Pinpoint the cell where the given text exists, returning its [X, Y] midpoint coordinate. 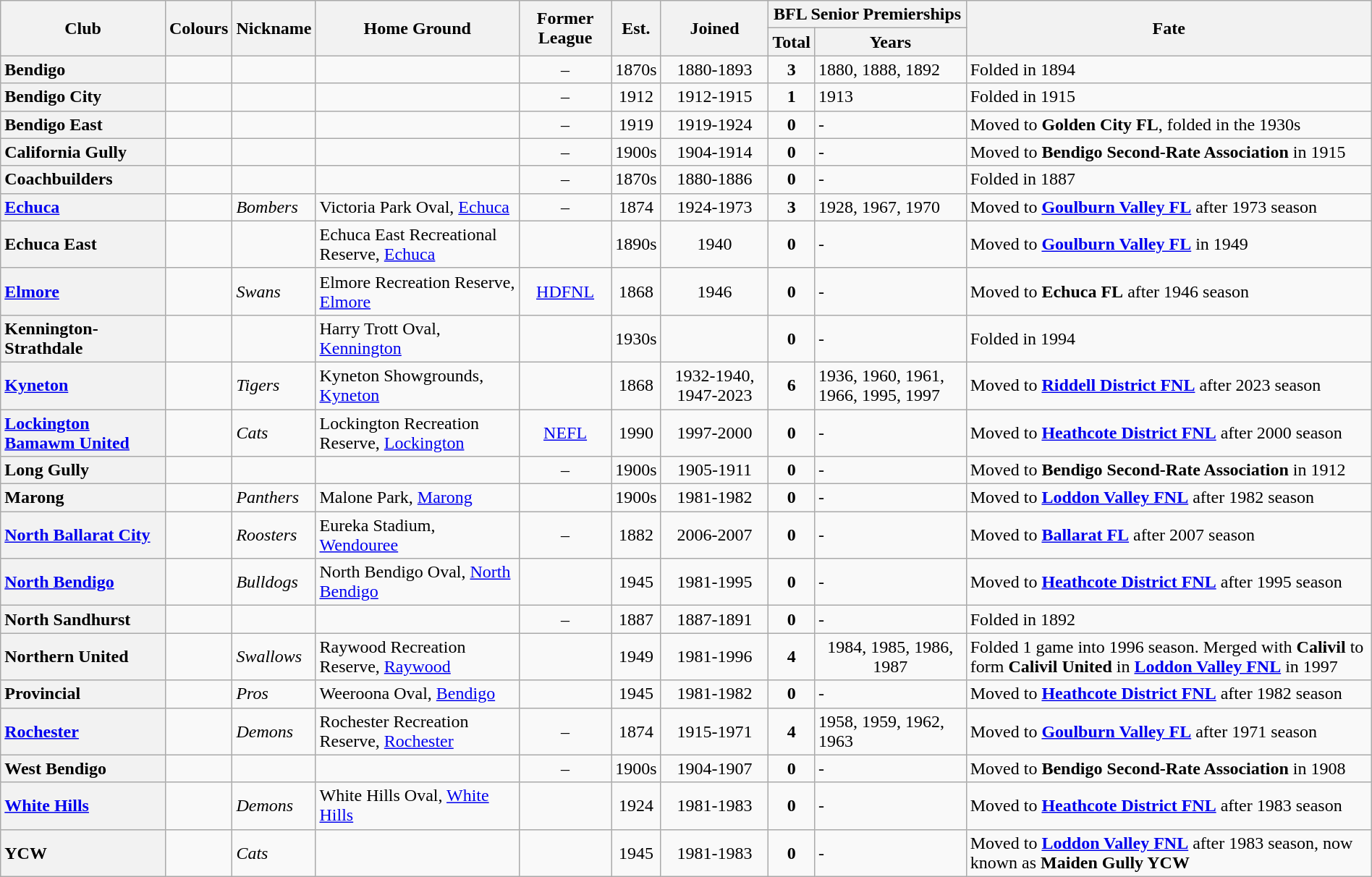
NEFL [564, 433]
1890s [636, 245]
1913 [890, 97]
Echuca East [83, 245]
Moved to Goulburn Valley FL after 1971 season [1169, 731]
1940 [715, 245]
1924-1973 [715, 207]
Swallows [274, 657]
Malone Park, Marong [418, 498]
1880-1893 [715, 69]
Bendigo City [83, 97]
Lockington Bamawm United [83, 433]
Nickname [274, 28]
2006-2007 [715, 535]
Moved to Golden City FL, folded in the 1930s [1169, 124]
1981-1996 [715, 657]
Moved to Heathcote District FNL after 2000 season [1169, 433]
Moved to Goulburn Valley FL in 1949 [1169, 245]
Moved to Heathcote District FNL after 1995 season [1169, 582]
North Bendigo Oval, North Bendigo [418, 582]
Moved to Bendigo Second-Rate Association in 1912 [1169, 470]
1880, 1888, 1892 [890, 69]
1904-1907 [715, 768]
Echuca [83, 207]
1882 [636, 535]
Victoria Park Oval, Echuca [418, 207]
North Bendigo [83, 582]
Colours [198, 28]
Moved to Heathcote District FNL after 1983 season [1169, 806]
Moved to Loddon Valley FNL after 1983 season, now known as Maiden Gully YCW [1169, 852]
White Hills [83, 806]
White Hills Oval, White Hills [418, 806]
1905-1911 [715, 470]
1930s [636, 339]
Lockington Recreation Reserve, Lockington [418, 433]
Home Ground [418, 28]
Northern United [83, 657]
1912 [636, 97]
1984, 1985, 1986, 1987 [890, 657]
Swans [274, 291]
Pros [274, 694]
Tigers [274, 385]
Rochester Recreation Reserve, Rochester [418, 731]
1932-1940, 1947-2023 [715, 385]
Raywood Recreation Reserve, Raywood [418, 657]
Kyneton Showgrounds, Kyneton [418, 385]
Folded in 1887 [1169, 179]
1904-1914 [715, 152]
Club [83, 28]
Moved to Bendigo Second-Rate Association in 1915 [1169, 152]
Moved to Riddell District FNL after 2023 season [1169, 385]
1919 [636, 124]
Moved to Loddon Valley FNL after 1982 season [1169, 498]
Elmore Recreation Reserve, Elmore [418, 291]
Fate [1169, 28]
Moved to Ballarat FL after 2007 season [1169, 535]
1946 [715, 291]
1990 [636, 433]
1997-2000 [715, 433]
1924 [636, 806]
Panthers [274, 498]
Weeroona Oval, Bendigo [418, 694]
1958, 1959, 1962, 1963 [890, 731]
Years [890, 42]
Bendigo [83, 69]
Kennington-Strathdale [83, 339]
1912-1915 [715, 97]
1936, 1960, 1961, 1966, 1995, 1997 [890, 385]
Moved to Heathcote District FNL after 1982 season [1169, 694]
Provincial [83, 694]
Long Gully [83, 470]
1949 [636, 657]
Echuca East Recreational Reserve, Echuca [418, 245]
North Sandhurst [83, 619]
Folded in 1892 [1169, 619]
HDFNL [564, 291]
North Ballarat City [83, 535]
Harry Trott Oval, Kennington [418, 339]
Est. [636, 28]
Elmore [83, 291]
1915-1971 [715, 731]
Moved to Bendigo Second-Rate Association in 1908 [1169, 768]
Marong [83, 498]
Bombers [274, 207]
Rochester [83, 731]
West Bendigo [83, 768]
Bulldogs [274, 582]
1919-1924 [715, 124]
Eureka Stadium, Wendouree [418, 535]
California Gully [83, 152]
Folded in 1894 [1169, 69]
Folded in 1994 [1169, 339]
Coachbuilders [83, 179]
Folded in 1915 [1169, 97]
1887-1891 [715, 619]
1928, 1967, 1970 [890, 207]
YCW [83, 852]
Bendigo East [83, 124]
6 [792, 385]
Kyneton [83, 385]
Joined [715, 28]
Folded 1 game into 1996 season. Merged with Calivil to form Calivil United in Loddon Valley FNL in 1997 [1169, 657]
Moved to Echuca FL after 1946 season [1169, 291]
BFL Senior Premierships [867, 14]
1 [792, 97]
Total [792, 42]
1880-1886 [715, 179]
Moved to Goulburn Valley FL after 1973 season [1169, 207]
Roosters [274, 535]
1981-1995 [715, 582]
1887 [636, 619]
Former League [564, 28]
